Locate the cell with the specified text and output its [X, Y] center coordinate. 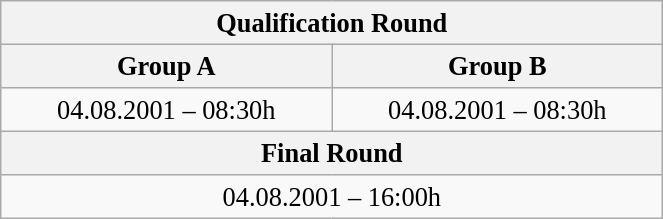
Group A [166, 66]
Qualification Round [332, 22]
Group B [498, 66]
04.08.2001 – 16:00h [332, 197]
Final Round [332, 153]
